Determine the (X, Y) coordinate at the center of the cell enclosing the given text.  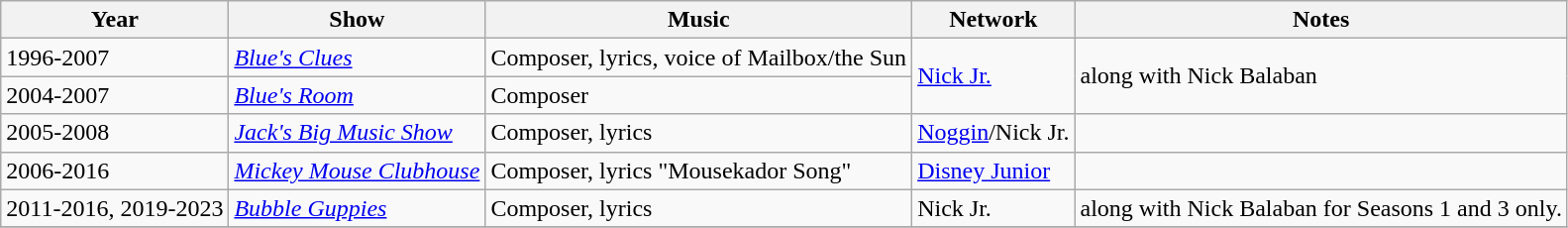
Composer, lyrics "Mousekador Song" (699, 171)
Show (357, 20)
Network (993, 20)
Composer (699, 95)
along with Nick Balaban for Seasons 1 and 3 only. (1321, 208)
Mickey Mouse Clubhouse (357, 171)
Bubble Guppies (357, 208)
1996-2007 (115, 57)
Music (699, 20)
Composer, lyrics, voice of Mailbox/the Sun (699, 57)
2005-2008 (115, 133)
2004-2007 (115, 95)
2011-2016, 2019-2023 (115, 208)
2006-2016 (115, 171)
Disney Junior (993, 171)
Jack's Big Music Show (357, 133)
Noggin/Nick Jr. (993, 133)
Notes (1321, 20)
Blue's Clues (357, 57)
along with Nick Balaban (1321, 76)
Blue's Room (357, 95)
Year (115, 20)
